Identify which cell holds the provided text, then report its (X, Y) central coordinate. 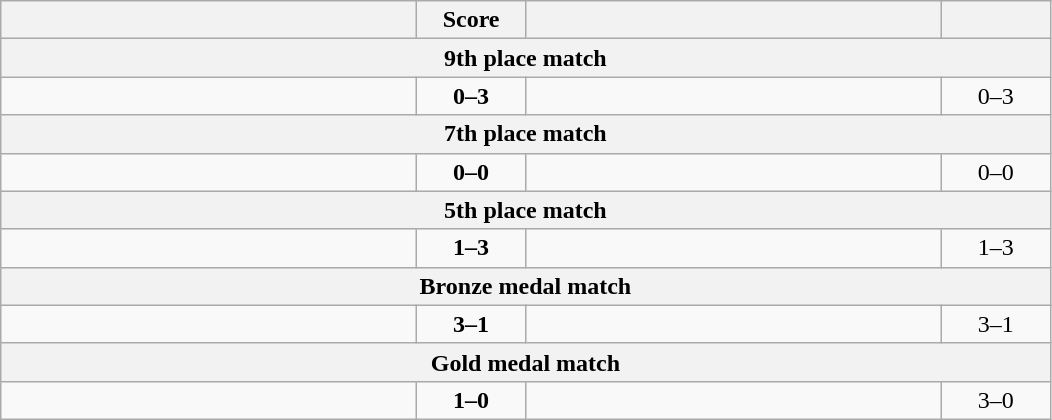
Gold medal match (526, 362)
Bronze medal match (526, 286)
Score (472, 20)
3–0 (996, 400)
5th place match (526, 210)
9th place match (526, 58)
7th place match (526, 134)
1–0 (472, 400)
